Detect which cell encompasses the target text, then output its [X, Y] center coordinate. 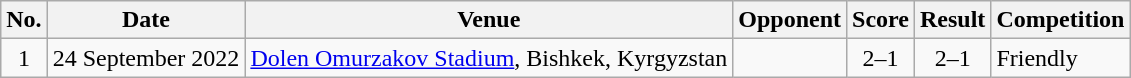
24 September 2022 [146, 58]
Venue [489, 20]
Result [952, 20]
Date [146, 20]
Dolen Omurzakov Stadium, Bishkek, Kyrgyzstan [489, 58]
No. [24, 20]
Friendly [1060, 58]
1 [24, 58]
Score [881, 20]
Opponent [790, 20]
Competition [1060, 20]
